Locate the cell with the specified text and output its [X, Y] center coordinate. 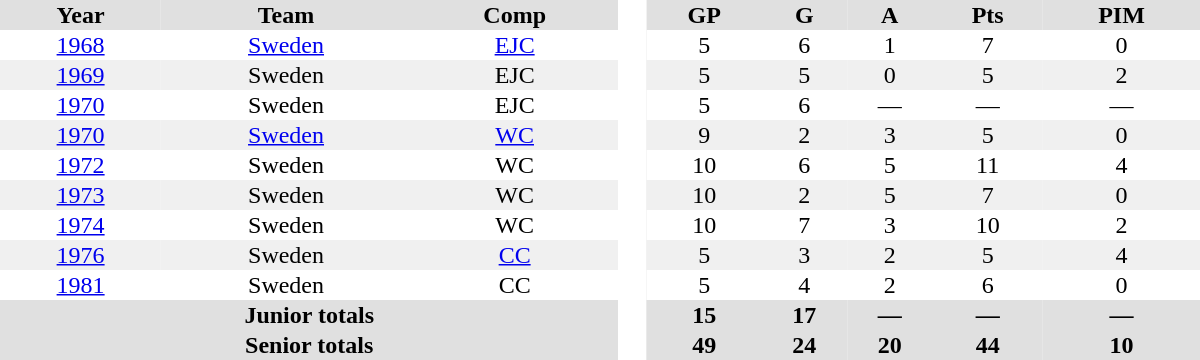
1973 [80, 195]
Junior totals [309, 315]
15 [704, 315]
9 [704, 135]
17 [804, 315]
Comp [515, 15]
Team [286, 15]
1 [890, 45]
Senior totals [309, 345]
11 [988, 165]
49 [704, 345]
G [804, 15]
24 [804, 345]
1968 [80, 45]
Year [80, 15]
GP [704, 15]
20 [890, 345]
1972 [80, 165]
44 [988, 345]
A [890, 15]
1976 [80, 255]
1981 [80, 285]
1969 [80, 75]
Pts [988, 15]
1974 [80, 225]
PIM [1122, 15]
